Search for the cell housing the specified text and yield its (x, y) center coordinate. 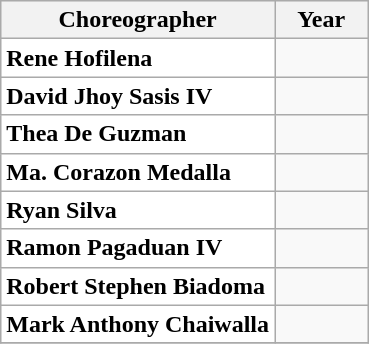
Ramon Pagaduan IV (138, 248)
Ryan Silva (138, 210)
Rene Hofilena (138, 58)
Robert Stephen Biadoma (138, 286)
David Jhoy Sasis IV (138, 96)
Thea De Guzman (138, 134)
Ma. Corazon Medalla (138, 172)
Choreographer (138, 20)
Mark Anthony Chaiwalla (138, 324)
Year (322, 20)
